Provide the (x, y) coordinate of the cell's center where the given text is located.  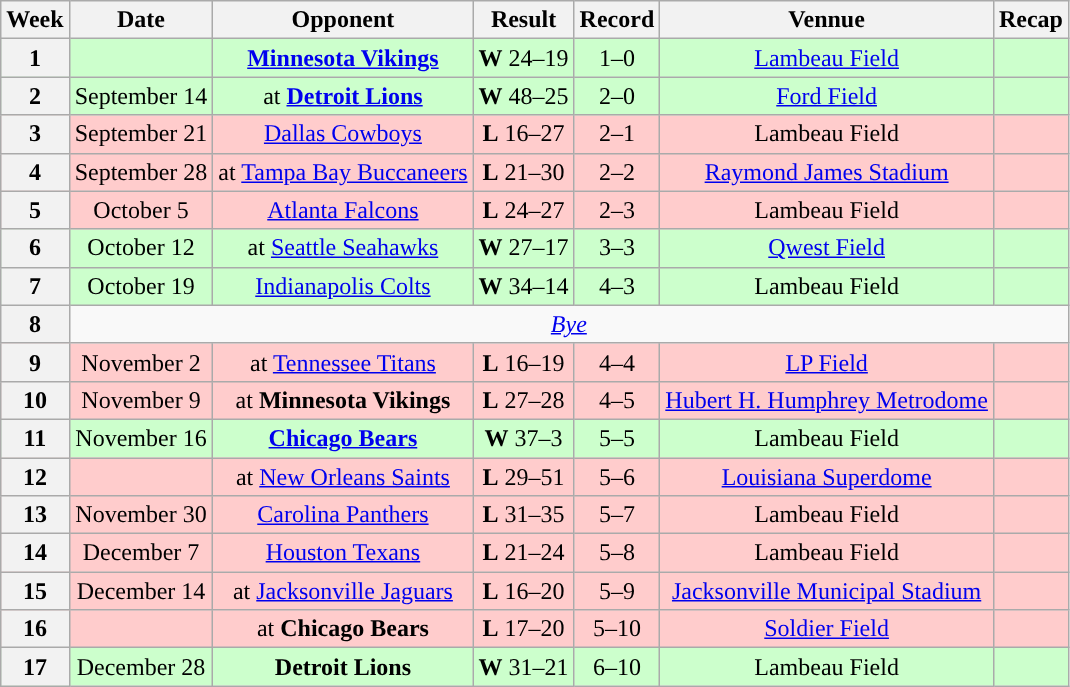
17 (35, 667)
16 (35, 629)
5–8 (617, 553)
Chicago Bears (343, 438)
Hubert H. Humphrey Metrodome (827, 400)
1–0 (617, 58)
Opponent (343, 20)
at Jacksonville Jaguars (343, 591)
L 17–20 (524, 629)
L 16–20 (524, 591)
L 24–27 (524, 210)
9 (35, 362)
5 (35, 210)
Result (524, 20)
Houston Texans (343, 553)
September 14 (141, 96)
7 (35, 286)
September 28 (141, 172)
11 (35, 438)
W 24–19 (524, 58)
at Minnesota Vikings (343, 400)
October 5 (141, 210)
5–5 (617, 438)
Carolina Panthers (343, 515)
Recap (1030, 20)
Minnesota Vikings (343, 58)
2–3 (617, 210)
November 30 (141, 515)
Ford Field (827, 96)
L 16–19 (524, 362)
3–3 (617, 248)
Jacksonville Municipal Stadium (827, 591)
L 31–35 (524, 515)
6–10 (617, 667)
L 27–28 (524, 400)
13 (35, 515)
Bye (568, 324)
4 (35, 172)
Date (141, 20)
October 19 (141, 286)
2–1 (617, 134)
Week (35, 20)
15 (35, 591)
Detroit Lions (343, 667)
November 2 (141, 362)
2–2 (617, 172)
4–3 (617, 286)
at Detroit Lions (343, 96)
L 21–30 (524, 172)
at Chicago Bears (343, 629)
December 14 (141, 591)
Dallas Cowboys (343, 134)
Record (617, 20)
October 12 (141, 248)
Qwest Field (827, 248)
Louisiana Superdome (827, 477)
5–6 (617, 477)
Soldier Field (827, 629)
Raymond James Stadium (827, 172)
W 34–14 (524, 286)
Vennue (827, 20)
1 (35, 58)
2 (35, 96)
December 28 (141, 667)
at New Orleans Saints (343, 477)
12 (35, 477)
L 29–51 (524, 477)
2–0 (617, 96)
L 16–27 (524, 134)
at Tennessee Titans (343, 362)
10 (35, 400)
L 21–24 (524, 553)
5–7 (617, 515)
W 48–25 (524, 96)
5–9 (617, 591)
4–4 (617, 362)
W 37–3 (524, 438)
November 16 (141, 438)
September 21 (141, 134)
at Tampa Bay Buccaneers (343, 172)
5–10 (617, 629)
8 (35, 324)
LP Field (827, 362)
December 7 (141, 553)
W 27–17 (524, 248)
14 (35, 553)
at Seattle Seahawks (343, 248)
3 (35, 134)
Indianapolis Colts (343, 286)
6 (35, 248)
Atlanta Falcons (343, 210)
W 31–21 (524, 667)
November 9 (141, 400)
4–5 (617, 400)
